From the cell containing the given text, extract its center point as (x, y) coordinate. 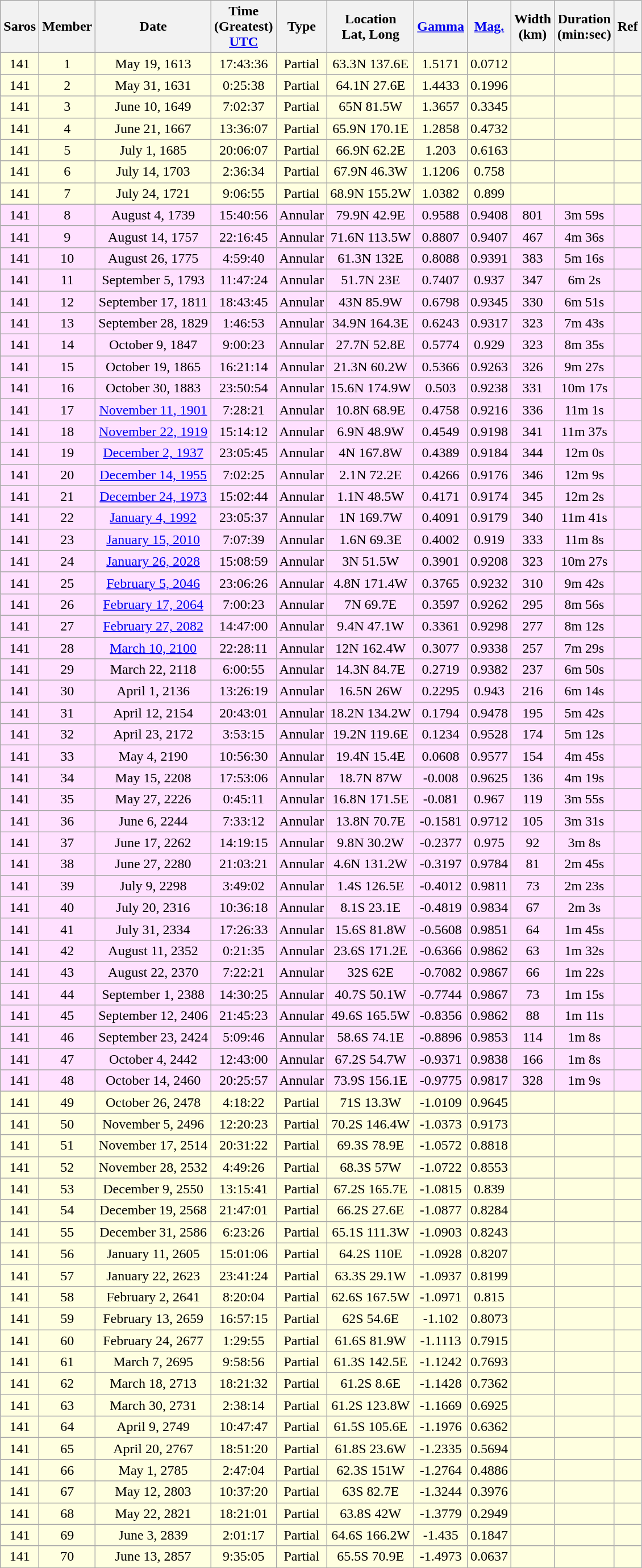
5 (67, 150)
0.8807 (441, 237)
23 (67, 540)
December 19, 2568 (153, 1210)
15:40:56 (243, 215)
45 (67, 1016)
174 (533, 735)
24 (67, 561)
58.6S 74.1E (370, 1038)
11 (67, 280)
0.9176 (489, 475)
52 (67, 1167)
October 4, 2442 (153, 1059)
0.4732 (489, 128)
15:14:12 (243, 432)
March 22, 2118 (153, 670)
40 (67, 907)
81 (533, 864)
7:22:21 (243, 972)
0.9408 (489, 215)
7:33:12 (243, 821)
0.2719 (441, 670)
336 (533, 410)
0.3765 (441, 583)
114 (533, 1038)
August 22, 2370 (153, 972)
October 14, 2460 (153, 1081)
61.5S 105.6E (370, 1427)
50 (67, 1124)
105 (533, 821)
7:00:23 (243, 604)
0.9645 (489, 1102)
August 4, 1739 (153, 215)
January 22, 2623 (153, 1275)
0.4171 (441, 496)
51 (67, 1146)
5:09:46 (243, 1038)
88 (533, 1016)
February 27, 2082 (153, 626)
0.9817 (489, 1081)
0.4886 (489, 1470)
June 6, 2244 (153, 821)
August 14, 1757 (153, 237)
1.203 (441, 150)
65.9N 170.1E (370, 128)
1.1N 48.5W (370, 496)
-1.0572 (441, 1146)
18.2N 134.2W (370, 713)
1m 32s (585, 951)
15:01:06 (243, 1254)
Duration(min:sec) (585, 27)
-0.2377 (441, 843)
-1.1113 (441, 1340)
-0.1581 (441, 821)
27 (67, 626)
237 (533, 670)
0.9216 (489, 410)
-0.4012 (441, 886)
35 (67, 799)
61.6S 81.9W (370, 1340)
4 (67, 128)
1m 45s (585, 929)
8.1S 23.1E (370, 907)
154 (533, 756)
-1.0877 (441, 1210)
2 (67, 85)
21:03:21 (243, 864)
62.6S 167.5W (370, 1297)
43N 85.9W (370, 302)
April 23, 2172 (153, 735)
June 3, 2839 (153, 1535)
61.2S 123.8W (370, 1405)
56 (67, 1254)
11m 8s (585, 540)
13 (67, 323)
-1.3244 (441, 1492)
April 20, 2767 (153, 1449)
0.9345 (489, 302)
39 (67, 886)
May 4, 2190 (153, 756)
-0.9775 (441, 1081)
December 2, 1937 (153, 453)
0:45:11 (243, 799)
February 2, 2641 (153, 1297)
6m 50s (585, 670)
63.3S 29.1W (370, 1275)
January 26, 2028 (153, 561)
341 (533, 432)
June 13, 2857 (153, 1557)
1.2858 (441, 128)
51.7N 23E (370, 280)
49.6S 165.5W (370, 1016)
May 12, 2803 (153, 1492)
8m 12s (585, 626)
0.4389 (441, 453)
November 11, 1901 (153, 410)
Mag. (489, 27)
6m 14s (585, 691)
1.1206 (441, 172)
0.4002 (441, 540)
49 (67, 1102)
6:23:26 (243, 1232)
0.967 (489, 799)
44 (67, 994)
December 9, 2550 (153, 1189)
23:06:26 (243, 583)
November 28, 2532 (153, 1167)
12m 2s (585, 496)
8 (67, 215)
64.1N 27.6E (370, 85)
-1.2335 (441, 1449)
10m 17s (585, 388)
8m 56s (585, 604)
-1.1669 (441, 1405)
13:15:41 (243, 1189)
10:47:47 (243, 1427)
62S 54.6E (370, 1318)
May 1, 2785 (153, 1470)
1.6N 69.3E (370, 540)
0.503 (441, 388)
62.3S 151W (370, 1470)
February 24, 2677 (153, 1340)
11m 37s (585, 432)
3:53:15 (243, 735)
February 13, 2659 (153, 1318)
1:46:53 (243, 323)
0.4266 (441, 475)
January 4, 1992 (153, 518)
23.6S 171.2E (370, 951)
1 (67, 64)
April 12, 2154 (153, 713)
-1.0971 (441, 1297)
66.2S 27.6E (370, 1210)
0.5774 (441, 345)
0.0608 (441, 756)
61.2S 8.6E (370, 1384)
-1.1242 (441, 1362)
32S 62E (370, 972)
July 31, 2334 (153, 929)
May 15, 2208 (153, 778)
9:06:55 (243, 193)
February 17, 2064 (153, 604)
6m 2s (585, 280)
43 (67, 972)
18.7N 87W (370, 778)
32 (67, 735)
1N 169.7W (370, 518)
0.7915 (489, 1340)
0.9263 (489, 367)
13.8N 70.7E (370, 821)
0:25:38 (243, 85)
May 22, 2821 (153, 1513)
10:56:30 (243, 756)
6m 51s (585, 302)
331 (533, 388)
7:02:37 (243, 107)
66.9N 62.2E (370, 150)
61.8S 23.6W (370, 1449)
16 (67, 388)
14:19:15 (243, 843)
18:43:45 (243, 302)
70 (67, 1557)
12:20:23 (243, 1124)
7m 43s (585, 323)
326 (533, 367)
April 1, 2136 (153, 691)
345 (533, 496)
23:05:45 (243, 453)
December 31, 2586 (153, 1232)
46 (67, 1038)
0.9232 (489, 583)
0.9811 (489, 886)
0.0712 (489, 64)
23:41:24 (243, 1275)
3N 51.5W (370, 561)
12 (67, 302)
0.9179 (489, 518)
9m 42s (585, 583)
68 (67, 1513)
May 19, 1613 (153, 64)
0.9208 (489, 561)
-1.3779 (441, 1513)
136 (533, 778)
0.4091 (441, 518)
March 18, 2713 (153, 1384)
9.8N 30.2W (370, 843)
January 11, 2605 (153, 1254)
12:43:00 (243, 1059)
55 (67, 1232)
3 (67, 107)
May 31, 1631 (153, 85)
December 24, 1973 (153, 496)
31 (67, 713)
-1.0815 (441, 1189)
October 26, 2478 (153, 1102)
16.8N 171.5E (370, 799)
November 22, 1919 (153, 432)
0.3976 (489, 1492)
-0.6366 (441, 951)
5m 42s (585, 713)
0.9712 (489, 821)
61 (67, 1362)
13:26:19 (243, 691)
40.7S 50.1W (370, 994)
12N 162.4W (370, 648)
1.5171 (441, 64)
61.3N 132E (370, 258)
330 (533, 302)
-0.7744 (441, 994)
4:49:26 (243, 1167)
15:02:44 (243, 496)
June 10, 1649 (153, 107)
0.5694 (489, 1449)
LocationLat, Long (370, 27)
Gamma (441, 27)
0.7362 (489, 1384)
33 (67, 756)
65N 81.5W (370, 107)
0.9382 (489, 670)
42 (67, 951)
2:38:14 (243, 1405)
6 (67, 172)
0.943 (489, 691)
2:47:04 (243, 1470)
0.9298 (489, 626)
0.7693 (489, 1362)
801 (533, 215)
Saros (20, 27)
64.6S 166.2W (370, 1535)
5m 12s (585, 735)
15.6N 174.9W (370, 388)
3:49:02 (243, 886)
57 (67, 1275)
9m 27s (585, 367)
0.3597 (441, 604)
58 (67, 1297)
Time(Greatest)UTC (243, 27)
21.3N 60.2W (370, 367)
21 (67, 496)
4m 36s (585, 237)
1m 15s (585, 994)
0.9198 (489, 432)
0.9391 (489, 258)
4m 45s (585, 756)
216 (533, 691)
January 15, 2010 (153, 540)
-0.081 (441, 799)
-1.0109 (441, 1102)
0.9784 (489, 864)
0.3345 (489, 107)
0.929 (489, 345)
65 (67, 1449)
1m 9s (585, 1081)
61.3S 142.5E (370, 1362)
-0.008 (441, 778)
0.2295 (441, 691)
19.2N 119.6E (370, 735)
0.9853 (489, 1038)
0.1234 (441, 735)
7m 29s (585, 648)
346 (533, 475)
20 (67, 475)
May 27, 2226 (153, 799)
63.3N 137.6E (370, 64)
0.8243 (489, 1232)
310 (533, 583)
0.975 (489, 843)
4m 19s (585, 778)
22:28:11 (243, 648)
467 (533, 237)
September 12, 2406 (153, 1016)
65.1S 111.3W (370, 1232)
0.0637 (489, 1557)
0.8199 (489, 1275)
10 (67, 258)
October 30, 1883 (153, 388)
7:02:25 (243, 475)
20:31:22 (243, 1146)
0.4549 (441, 432)
-1.0928 (441, 1254)
67.2S 54.7W (370, 1059)
-1.435 (441, 1535)
22 (67, 518)
166 (533, 1059)
0.9838 (489, 1059)
April 9, 2749 (153, 1427)
92 (533, 843)
13:36:07 (243, 128)
0.9588 (441, 215)
10:36:18 (243, 907)
1.0382 (441, 193)
54 (67, 1210)
8m 35s (585, 345)
0.2949 (489, 1513)
5m 16s (585, 258)
0.919 (489, 540)
9 (67, 237)
63.8S 42W (370, 1513)
7N 69.7E (370, 604)
18 (67, 432)
0.8818 (489, 1146)
2m 3s (585, 907)
July 9, 2298 (153, 886)
September 23, 2424 (153, 1038)
34.9N 164.3E (370, 323)
0.6163 (489, 150)
4N 167.8W (370, 453)
16.5N 26W (370, 691)
1:29:55 (243, 1340)
-0.3197 (441, 864)
0.9173 (489, 1124)
0.9262 (489, 604)
Date (153, 27)
0.6925 (489, 1405)
-1.102 (441, 1318)
53 (67, 1189)
62 (67, 1384)
June 21, 1667 (153, 128)
14 (67, 345)
6:00:55 (243, 670)
-1.1976 (441, 1427)
15.6S 81.8W (370, 929)
4.8N 171.4W (370, 583)
17:53:06 (243, 778)
27.7N 52.8E (370, 345)
34 (67, 778)
1.4S 126.5E (370, 886)
Type (302, 27)
11m 41s (585, 518)
63S 82.7E (370, 1492)
August 11, 2352 (153, 951)
2m 45s (585, 864)
0.9625 (489, 778)
-0.8356 (441, 1016)
0.8073 (489, 1318)
0.9577 (489, 756)
36 (67, 821)
21:47:01 (243, 1210)
1m 22s (585, 972)
9:58:56 (243, 1362)
73.9S 156.1E (370, 1081)
383 (533, 258)
0.8088 (441, 258)
68.9N 155.2W (370, 193)
9.4N 47.1W (370, 626)
26 (67, 604)
3m 55s (585, 799)
-1.4973 (441, 1557)
June 27, 2280 (153, 864)
0.3077 (441, 648)
22:16:45 (243, 237)
195 (533, 713)
0.5366 (441, 367)
68.3S 57W (370, 1167)
September 17, 1811 (153, 302)
-0.9371 (441, 1059)
September 5, 1793 (153, 280)
71.6N 113.5W (370, 237)
February 5, 2046 (153, 583)
20:06:07 (243, 150)
-1.1428 (441, 1384)
Width(km) (533, 27)
23:50:54 (243, 388)
7:07:39 (243, 540)
59 (67, 1318)
0.899 (489, 193)
0.1847 (489, 1535)
0:21:35 (243, 951)
October 9, 1847 (153, 345)
47 (67, 1059)
2:36:34 (243, 172)
12m 0s (585, 453)
7 (67, 193)
69.3S 78.9E (370, 1146)
6.9N 48.9W (370, 432)
257 (533, 648)
0.9238 (489, 388)
67.2S 165.7E (370, 1189)
19 (67, 453)
July 24, 1721 (153, 193)
March 30, 2731 (153, 1405)
14:30:25 (243, 994)
69 (67, 1535)
11:47:24 (243, 280)
37 (67, 843)
3m 31s (585, 821)
0.758 (489, 172)
21:45:23 (243, 1016)
70.2S 146.4W (370, 1124)
0.4758 (441, 410)
12m 9s (585, 475)
2m 23s (585, 886)
0.9317 (489, 323)
Member (67, 27)
18:51:20 (243, 1449)
9:00:23 (243, 345)
0.3901 (441, 561)
2.1N 72.2E (370, 475)
19.4N 15.4E (370, 756)
65.5S 70.9E (370, 1557)
-0.8896 (441, 1038)
20:25:57 (243, 1081)
0.9407 (489, 237)
344 (533, 453)
38 (67, 864)
August 26, 1775 (153, 258)
4:18:22 (243, 1102)
July 14, 1703 (153, 172)
-1.2764 (441, 1470)
28 (67, 648)
67.9N 46.3W (370, 172)
328 (533, 1081)
10:37:20 (243, 1492)
0.9478 (489, 713)
8:20:04 (243, 1297)
0.1996 (489, 85)
25 (67, 583)
333 (533, 540)
July 1, 1685 (153, 150)
295 (533, 604)
March 10, 2100 (153, 648)
0.9851 (489, 929)
0.815 (489, 1297)
1.3657 (441, 107)
48 (67, 1081)
23:05:37 (243, 518)
71S 13.3W (370, 1102)
347 (533, 280)
9:35:05 (243, 1557)
3m 8s (585, 843)
-0.5608 (441, 929)
64.2S 110E (370, 1254)
0.8284 (489, 1210)
0.3361 (441, 626)
3m 59s (585, 215)
0.9184 (489, 453)
0.1794 (441, 713)
0.8207 (489, 1254)
-1.0903 (441, 1232)
1.4433 (441, 85)
0.7407 (441, 280)
September 1, 2388 (153, 994)
-0.4819 (441, 907)
0.9528 (489, 735)
60 (67, 1340)
March 7, 2695 (153, 1362)
340 (533, 518)
4.6N 131.2W (370, 864)
0.6798 (441, 302)
14.3N 84.7E (370, 670)
79.9N 42.9E (370, 215)
0.8553 (489, 1167)
July 20, 2316 (153, 907)
October 19, 1865 (153, 367)
Ref (627, 27)
10m 27s (585, 561)
15 (67, 367)
18:21:32 (243, 1384)
17 (67, 410)
14:47:00 (243, 626)
10.8N 68.9E (370, 410)
0.6243 (441, 323)
-1.0937 (441, 1275)
277 (533, 626)
0.9174 (489, 496)
December 14, 1955 (153, 475)
0.9834 (489, 907)
15:08:59 (243, 561)
18:21:01 (243, 1513)
29 (67, 670)
November 17, 2514 (153, 1146)
4:59:40 (243, 258)
11m 1s (585, 410)
16:21:14 (243, 367)
119 (533, 799)
September 28, 1829 (153, 323)
16:57:15 (243, 1318)
7:28:21 (243, 410)
November 5, 2496 (153, 1124)
1m 11s (585, 1016)
2:01:17 (243, 1535)
June 17, 2262 (153, 843)
0.9338 (489, 648)
17:26:33 (243, 929)
-1.0373 (441, 1124)
30 (67, 691)
0.6362 (489, 1427)
17:43:36 (243, 64)
-1.0722 (441, 1167)
0.839 (489, 1189)
20:43:01 (243, 713)
0.937 (489, 280)
-0.7082 (441, 972)
41 (67, 929)
